Locate the cell with the specified text and output its [X, Y] center coordinate. 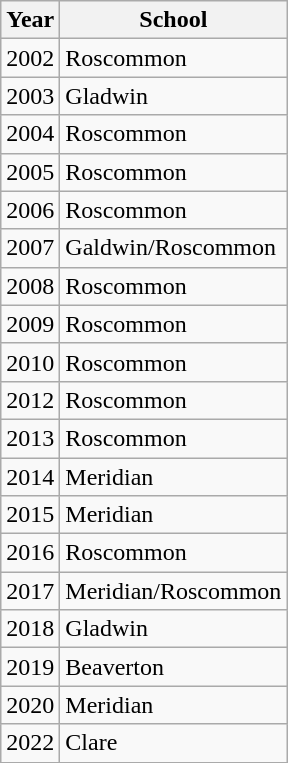
School [174, 20]
2006 [30, 210]
2020 [30, 705]
Year [30, 20]
2005 [30, 172]
2019 [30, 667]
Galdwin/Roscommon [174, 248]
2004 [30, 134]
2014 [30, 477]
2007 [30, 248]
2003 [30, 96]
2016 [30, 553]
2018 [30, 629]
Meridian/Roscommon [174, 591]
2009 [30, 324]
2017 [30, 591]
2022 [30, 743]
2012 [30, 400]
2010 [30, 362]
2013 [30, 438]
Beaverton [174, 667]
2015 [30, 515]
2008 [30, 286]
2002 [30, 58]
Clare [174, 743]
